Extract the (X, Y) coordinate from the center of the cell holding the provided text.  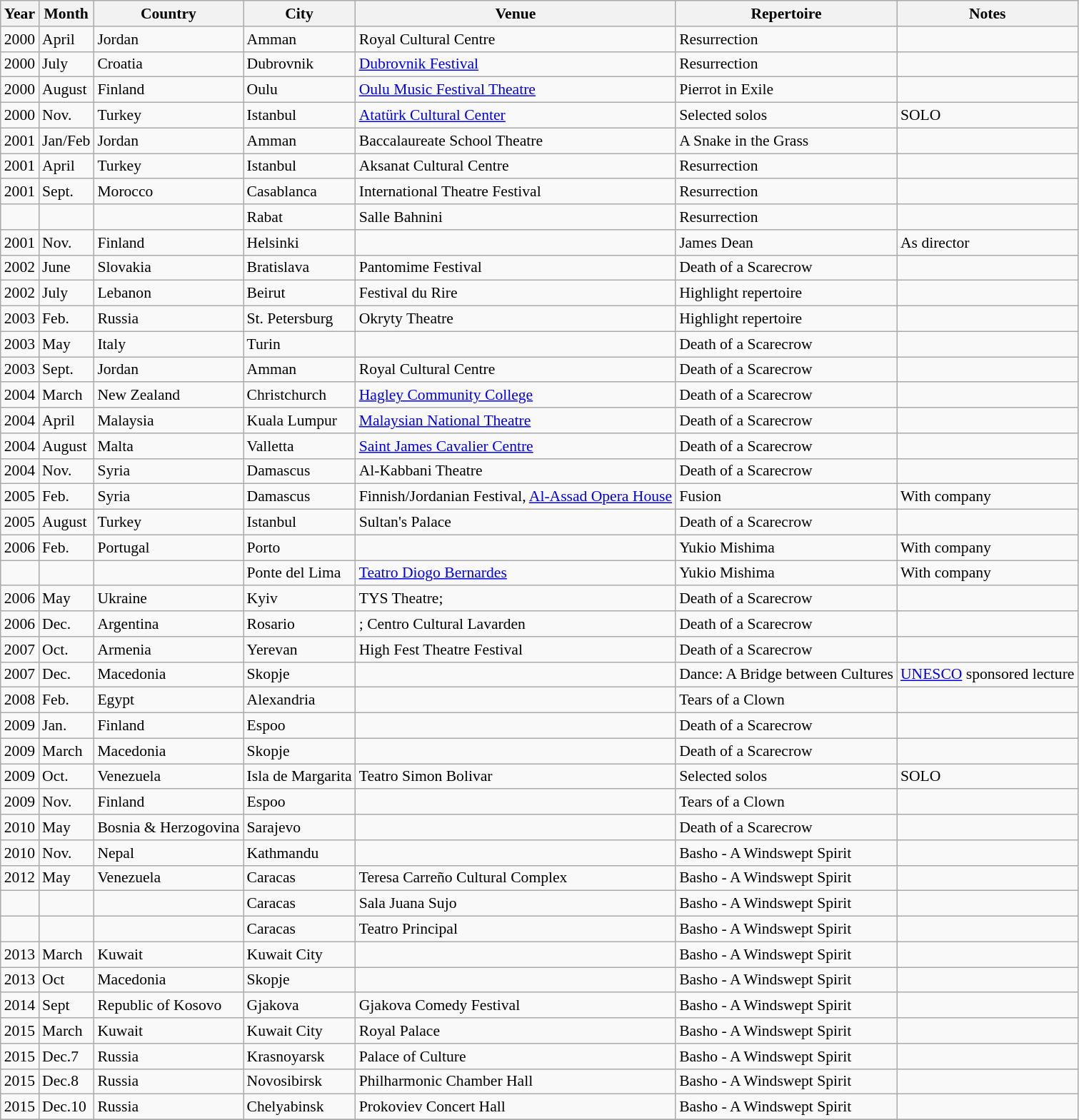
Dance: A Bridge between Cultures (786, 675)
; Centro Cultural Lavarden (516, 624)
James Dean (786, 243)
Malta (169, 446)
Rabat (298, 217)
Portugal (169, 548)
Sala Juana Sujo (516, 904)
Country (169, 14)
Baccalaureate School Theatre (516, 141)
Dubrovnik (298, 64)
Nepal (169, 853)
Dec.8 (66, 1081)
2012 (20, 878)
Prokoviev Concert Hall (516, 1107)
Month (66, 14)
Bratislava (298, 268)
Beirut (298, 293)
Alexandria (298, 700)
Argentina (169, 624)
Ukraine (169, 599)
Year (20, 14)
Sept (66, 1006)
Lebanon (169, 293)
As director (988, 243)
Philharmonic Chamber Hall (516, 1081)
Sultan's Palace (516, 523)
Saint James Cavalier Centre (516, 446)
Egypt (169, 700)
Repertoire (786, 14)
Yerevan (298, 650)
Royal Palace (516, 1031)
Teatro Simon Bolivar (516, 777)
Gjakova (298, 1006)
UNESCO sponsored lecture (988, 675)
Notes (988, 14)
2014 (20, 1006)
New Zealand (169, 395)
Atatürk Cultural Center (516, 116)
Kathmandu (298, 853)
Oct (66, 980)
Aksanat Cultural Centre (516, 166)
Oulu Music Festival Theatre (516, 90)
Armenia (169, 650)
St. Petersburg (298, 319)
Christchurch (298, 395)
Dubrovnik Festival (516, 64)
Helsinki (298, 243)
Teatro Diogo Bernardes (516, 573)
TYS Theatre; (516, 599)
Croatia (169, 64)
Porto (298, 548)
Turin (298, 344)
Gjakova Comedy Festival (516, 1006)
Finnish/Jordanian Festival, Al-Assad Opera House (516, 497)
Teresa Carreño Cultural Complex (516, 878)
Pierrot in Exile (786, 90)
Dec.10 (66, 1107)
Sarajevo (298, 827)
Republic of Kosovo (169, 1006)
Salle Bahnini (516, 217)
Venue (516, 14)
Novosibirsk (298, 1081)
2008 (20, 700)
Malaysian National Theatre (516, 420)
A Snake in the Grass (786, 141)
Chelyabinsk (298, 1107)
Fusion (786, 497)
Dec.7 (66, 1056)
Isla de Margarita (298, 777)
Al-Kabbani Theatre (516, 471)
Festival du Rire (516, 293)
Pantomime Festival (516, 268)
June (66, 268)
Okryty Theatre (516, 319)
Teatro Principal (516, 929)
Krasnoyarsk (298, 1056)
Casablanca (298, 192)
Malaysia (169, 420)
High Fest Theatre Festival (516, 650)
Italy (169, 344)
Jan/Feb (66, 141)
Kyiv (298, 599)
Valletta (298, 446)
Morocco (169, 192)
Kuala Lumpur (298, 420)
Oulu (298, 90)
Hagley Community College (516, 395)
Bosnia & Herzogovina (169, 827)
International Theatre Festival (516, 192)
Slovakia (169, 268)
Jan. (66, 726)
Rosario (298, 624)
City (298, 14)
Ponte del Lima (298, 573)
Palace of Culture (516, 1056)
